Capture the cell that displays the provided text and extract its (x, y) central coordinate. 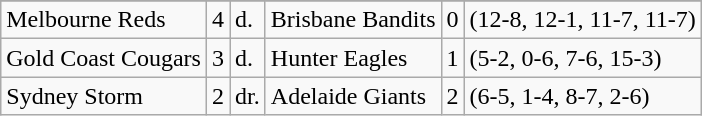
(6-5, 1-4, 8-7, 2-6) (582, 96)
1 (452, 58)
Hunter Eagles (353, 58)
(12-8, 12-1, 11-7, 11-7) (582, 20)
3 (218, 58)
Brisbane Bandits (353, 20)
dr. (248, 96)
Adelaide Giants (353, 96)
0 (452, 20)
Sydney Storm (104, 96)
4 (218, 20)
Melbourne Reds (104, 20)
(5-2, 0-6, 7-6, 15-3) (582, 58)
Gold Coast Cougars (104, 58)
